Return the [x, y] coordinate for the center point of the cell that contains the specified text.  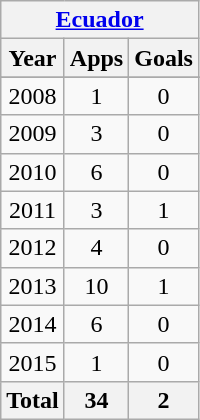
2009 [33, 134]
Year [33, 58]
Total [33, 400]
2 [164, 400]
Goals [164, 58]
2008 [33, 96]
2010 [33, 172]
4 [96, 248]
10 [96, 286]
2015 [33, 362]
2013 [33, 286]
2012 [33, 248]
2011 [33, 210]
Apps [96, 58]
34 [96, 400]
Ecuador [100, 20]
2014 [33, 324]
